Return [x, y] of the center of cell containing provided text 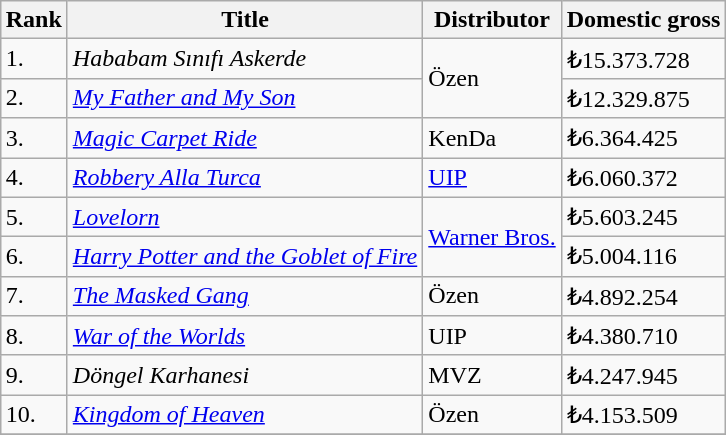
KenDa [492, 138]
6. [34, 257]
Döngel Karhanesi [244, 375]
Distributor [492, 20]
4. [34, 178]
7. [34, 296]
₺4.247.945 [644, 375]
Rank [34, 20]
2. [34, 98]
₺4.380.710 [644, 336]
3. [34, 138]
₺12.329.875 [644, 98]
₺5.603.245 [644, 217]
10. [34, 415]
₺4.153.509 [644, 415]
₺5.004.116 [644, 257]
Domestic gross [644, 20]
MVZ [492, 375]
5. [34, 217]
Warner Bros. [492, 236]
9. [34, 375]
₺6.060.372 [644, 178]
₺4.892.254 [644, 296]
1. [34, 59]
8. [34, 336]
₺15.373.728 [644, 59]
Hababam Sınıfı Askerde [244, 59]
The Masked Gang [244, 296]
Harry Potter and the Goblet of Fire [244, 257]
My Father and My Son [244, 98]
Robbery Alla Turca [244, 178]
Kingdom of Heaven [244, 415]
Lovelorn [244, 217]
Title [244, 20]
War of the Worlds [244, 336]
Magic Carpet Ride [244, 138]
₺6.364.425 [644, 138]
